Output the (X, Y) coordinate of the center of the cell containing the given text.  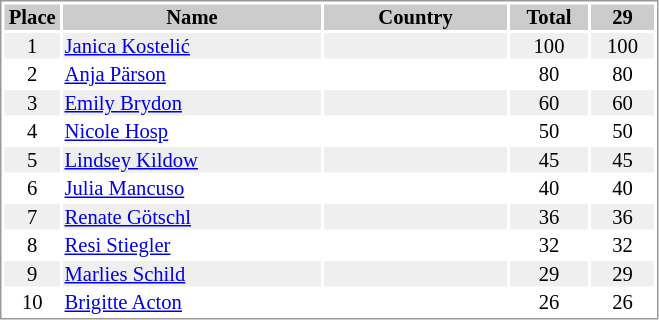
Janica Kostelić (192, 46)
Name (192, 17)
8 (32, 245)
9 (32, 274)
Resi Stiegler (192, 245)
5 (32, 160)
Renate Götschl (192, 217)
Country (416, 17)
Marlies Schild (192, 274)
Anja Pärson (192, 75)
1 (32, 46)
Julia Mancuso (192, 189)
3 (32, 103)
Emily Brydon (192, 103)
Brigitte Acton (192, 303)
Total (549, 17)
Lindsey Kildow (192, 160)
2 (32, 75)
Place (32, 17)
7 (32, 217)
Nicole Hosp (192, 131)
4 (32, 131)
10 (32, 303)
6 (32, 189)
